Detect which cell encompasses the target text, then output its (X, Y) center coordinate. 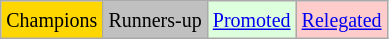
Runners-up (155, 20)
Relegated (342, 20)
Champions (52, 20)
Promoted (252, 20)
